From the cell containing the given text, extract its center point as (X, Y) coordinate. 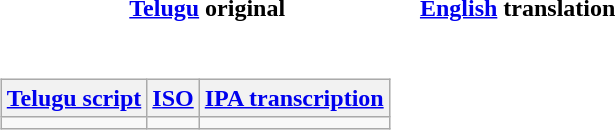
ISO (173, 98)
Telugu script (74, 98)
IPA transcription (294, 98)
